Detect which cell encompasses the target text, then output its [x, y] center coordinate. 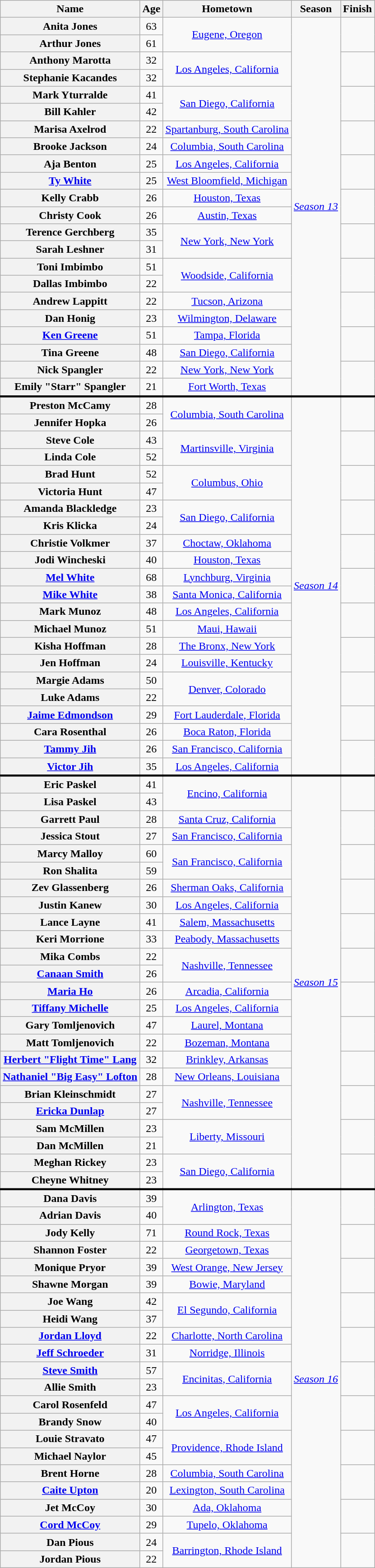
Heidi Wang [70, 1318]
38 [152, 594]
Mark Yturralde [70, 95]
Shannon Foster [70, 1250]
The Bronx, New York [227, 646]
Woodside, California [227, 275]
Zev Glassenberg [70, 888]
Joe Wang [70, 1301]
Dan McMillen [70, 1146]
Arcadia, California [227, 991]
Anthony Marotta [70, 60]
Mike White [70, 594]
Season [316, 9]
Martinsville, Virginia [227, 448]
Brian Kleinschmidt [70, 1094]
Season 13 [316, 207]
Tina Greene [70, 353]
Gary Tomljenovich [70, 1025]
West Bloomfield, Michigan [227, 181]
Adrian Davis [70, 1215]
Columbus, Ohio [227, 482]
Garrett Paul [70, 819]
Jennifer Hopka [70, 422]
Arlington, Texas [227, 1207]
Margie Adams [70, 680]
New Orleans, Louisiana [227, 1077]
Allie Smith [70, 1387]
Toni Imbimbo [70, 267]
Andrew Lappitt [70, 301]
45 [152, 1456]
Nathaniel "Big Easy" Lofton [70, 1077]
Maria Ho [70, 991]
Bowie, Maryland [227, 1284]
Victoria Hunt [70, 492]
60 [152, 854]
Kelly Crabb [70, 198]
Dana Davis [70, 1198]
Marisa Axelrod [70, 129]
Barrington, Rhode Island [227, 1550]
Nick Spangler [70, 370]
Mika Combs [70, 956]
Spartanburg, South Carolina [227, 129]
Tucson, Arizona [227, 301]
Carol Rosenfeld [70, 1405]
20 [152, 1490]
Jordan Pious [70, 1559]
Cheyne Whitney [70, 1180]
Marcy Malloy [70, 854]
Brooke Jackson [70, 146]
Lisa Paskel [70, 802]
Christy Cook [70, 215]
Season 16 [316, 1378]
Sherman Oaks, California [227, 888]
57 [152, 1370]
Bozeman, Montana [227, 1042]
Dan Honig [70, 318]
Anita Jones [70, 26]
Sam McMillen [70, 1128]
Choctaw, Oklahoma [227, 543]
Laurel, Montana [227, 1025]
Wilmington, Delaware [227, 318]
Luke Adams [70, 697]
Denver, Colorado [227, 689]
Encinitas, California [227, 1379]
Tiffany Michelle [70, 1008]
Tampa, Florida [227, 335]
Mark Munoz [70, 612]
Meghan Rickey [70, 1163]
Emily "Starr" Spangler [70, 387]
Michael Naylor [70, 1456]
Steve Cole [70, 440]
Brandy Snow [70, 1422]
Cara Rosenthal [70, 732]
Name [70, 9]
Austin, Texas [227, 215]
Preston McCamy [70, 405]
Ken Greene [70, 335]
Fort Worth, Texas [227, 387]
Aja Benton [70, 163]
Jody Kelly [70, 1233]
Lance Layne [70, 922]
Maui, Hawaii [227, 629]
Michael Munoz [70, 629]
Eugene, Oregon [227, 35]
Eric Paskel [70, 784]
Brinkley, Arkansas [227, 1060]
Lexington, South Carolina [227, 1490]
Ron Shalita [70, 871]
Steve Smith [70, 1370]
Jet McCoy [70, 1508]
Season 15 [316, 982]
Fort Lauderdale, Florida [227, 714]
Tammy Jih [70, 749]
33 [152, 939]
Providence, Rhode Island [227, 1447]
61 [152, 43]
Round Rock, Texas [227, 1233]
Monique Pryor [70, 1267]
Shawne Morgan [70, 1284]
Brent Horne [70, 1473]
Jordan Lloyd [70, 1336]
Norridge, Illinois [227, 1353]
Amanda Blackledge [70, 509]
Terence Gerchberg [70, 232]
68 [152, 577]
Louisville, Kentucky [227, 663]
Jessica Stout [70, 836]
Canaan Smith [70, 974]
Kris Klicka [70, 526]
71 [152, 1233]
59 [152, 871]
Sarah Leshner [70, 250]
Caite Upton [70, 1490]
Liberty, Missouri [227, 1137]
Bill Kahler [70, 112]
Jeff Schroeder [70, 1353]
Linda Cole [70, 457]
Stephanie Kacandes [70, 78]
Louie Stravato [70, 1439]
Dan Pious [70, 1542]
Georgetown, Texas [227, 1250]
Santa Monica, California [227, 594]
Season 14 [316, 586]
Encino, California [227, 793]
Arthur Jones [70, 43]
63 [152, 26]
Ericka Dunlap [70, 1111]
Dallas Imbimbo [70, 284]
Age [152, 9]
Santa Cruz, California [227, 819]
Justin Kanew [70, 905]
Victor Jih [70, 766]
Peabody, Massachusetts [227, 939]
West Orange, New Jersey [227, 1267]
Finish [357, 9]
Jaime Edmondson [70, 714]
El Segundo, California [227, 1310]
Salem, Massachusetts [227, 922]
Lynchburg, Virginia [227, 577]
Keri Morrione [70, 939]
Tupelo, Oklahoma [227, 1525]
Matt Tomljenovich [70, 1042]
Herbert "Flight Time" Lang [70, 1060]
Charlotte, North Carolina [227, 1336]
Mel White [70, 577]
Brad Hunt [70, 474]
Cord McCoy [70, 1525]
Jodi Wincheski [70, 560]
Kisha Hoffman [70, 646]
Ada, Oklahoma [227, 1508]
Jen Hoffman [70, 663]
50 [152, 680]
Hometown [227, 9]
Christie Volkmer [70, 543]
Boca Raton, Florida [227, 732]
Ty White [70, 181]
